Extract the [X, Y] coordinate from the center of the cell holding the provided text.  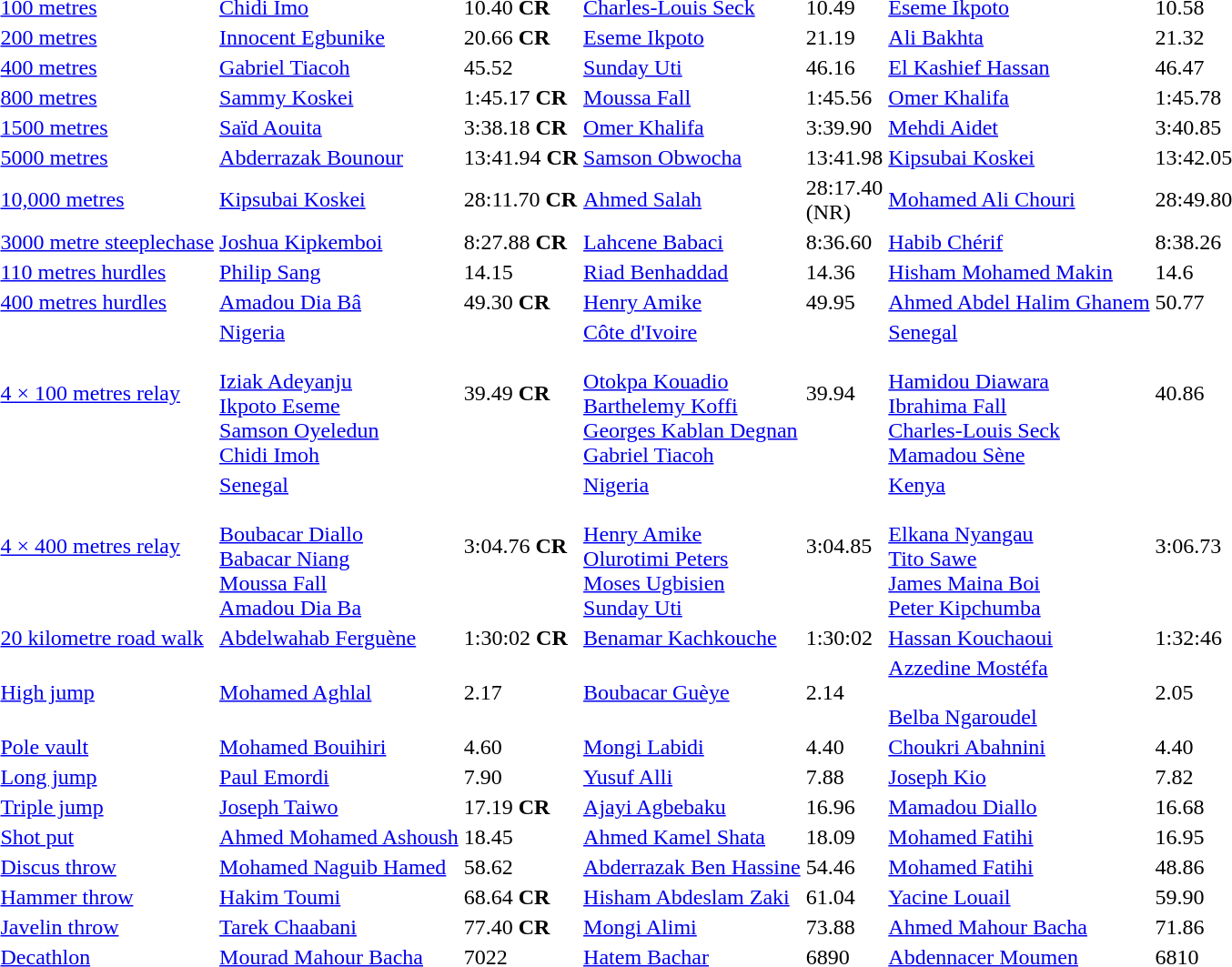
Hakim Toumi [339, 897]
8:27.88 CR [520, 242]
1:45.17 CR [520, 97]
18.09 [844, 837]
Ahmed Mahour Bacha [1019, 927]
61.04 [844, 897]
18.45 [520, 837]
Mamadou Diallo [1019, 807]
Choukri Abahnini [1019, 747]
77.40 CR [520, 927]
13:41.94 CR [520, 157]
1:30:02 CR [520, 638]
1:45.56 [844, 97]
3:38.18 CR [520, 127]
Tarek Chaabani [339, 927]
45.52 [520, 67]
Abdelwahab Ferguène [339, 638]
2.14 [844, 692]
4.40 [844, 747]
El Kashief Hassan [1019, 67]
Habib Chérif [1019, 242]
54.46 [844, 867]
46.16 [844, 67]
4.60 [520, 747]
68.64 CR [520, 897]
Henry Amike [692, 302]
Riad Benhaddad [692, 272]
20.66 CR [520, 37]
Gabriel Tiacoh [339, 67]
1:30:02 [844, 638]
8:36.60 [844, 242]
14.36 [844, 272]
3:04.76 CR [520, 546]
Ahmed Abdel Halim Ghanem [1019, 302]
Senegal Hamidou DiawaraIbrahima FallCharles-Louis SeckMamadou Sène [1019, 393]
Philip Sang [339, 272]
Sunday Uti [692, 67]
58.62 [520, 867]
Hassan Kouchaoui [1019, 638]
Abderrazak Bounour [339, 157]
Sammy Koskei [339, 97]
Ahmed Salah [692, 200]
Joseph Taiwo [339, 807]
28:11.70 CR [520, 200]
17.19 CR [520, 807]
73.88 [844, 927]
3:04.85 [844, 546]
14.15 [520, 272]
Hisham Abdeslam Zaki [692, 897]
Samson Obwocha [692, 157]
7.88 [844, 777]
Benamar Kachkouche [692, 638]
49.30 CR [520, 302]
Paul Emordi [339, 777]
7.90 [520, 777]
49.95 [844, 302]
21.19 [844, 37]
Mohamed Naguib Hamed [339, 867]
Mongi Labidi [692, 747]
Yusuf Alli [692, 777]
Mohamed Bouihiri [339, 747]
Hisham Mohamed Makin [1019, 272]
Ahmed Mohamed Ashoush [339, 837]
3:39.90 [844, 127]
Ajayi Agbebaku [692, 807]
2.17 [520, 692]
Senegal Boubacar DialloBabacar NiangMoussa FallAmadou Dia Ba [339, 546]
Mohamed Ali Chouri [1019, 200]
Mehdi Aidet [1019, 127]
Yacine Louail [1019, 897]
Eseme Ikpoto [692, 37]
13:41.98 [844, 157]
Joseph Kio [1019, 777]
Côte d'Ivoire Otokpa KouadioBarthelemy KoffiGeorges Kablan DegnanGabriel Tiacoh [692, 393]
Amadou Dia Bâ [339, 302]
Innocent Egbunike [339, 37]
Azzedine Mostéfa Belba Ngaroudel [1019, 692]
16.96 [844, 807]
Mongi Alimi [692, 927]
Kenya Elkana NyangauTito SaweJames Maina BoiPeter Kipchumba [1019, 546]
Ali Bakhta [1019, 37]
Lahcene Babaci [692, 242]
Nigeria Iziak AdeyanjuIkpoto EsemeSamson OyeledunChidi Imoh [339, 393]
Nigeria Henry AmikeOlurotimi PetersMoses UgbisienSunday Uti [692, 546]
28:17.40(NR) [844, 200]
Saïd Aouita [339, 127]
39.49 CR [520, 393]
Joshua Kipkemboi [339, 242]
Moussa Fall [692, 97]
Ahmed Kamel Shata [692, 837]
Boubacar Guèye [692, 692]
Mohamed Aghlal [339, 692]
Abderrazak Ben Hassine [692, 867]
39.94 [844, 393]
